Provide the (x, y) coordinate of the cell's center where the given text is located.  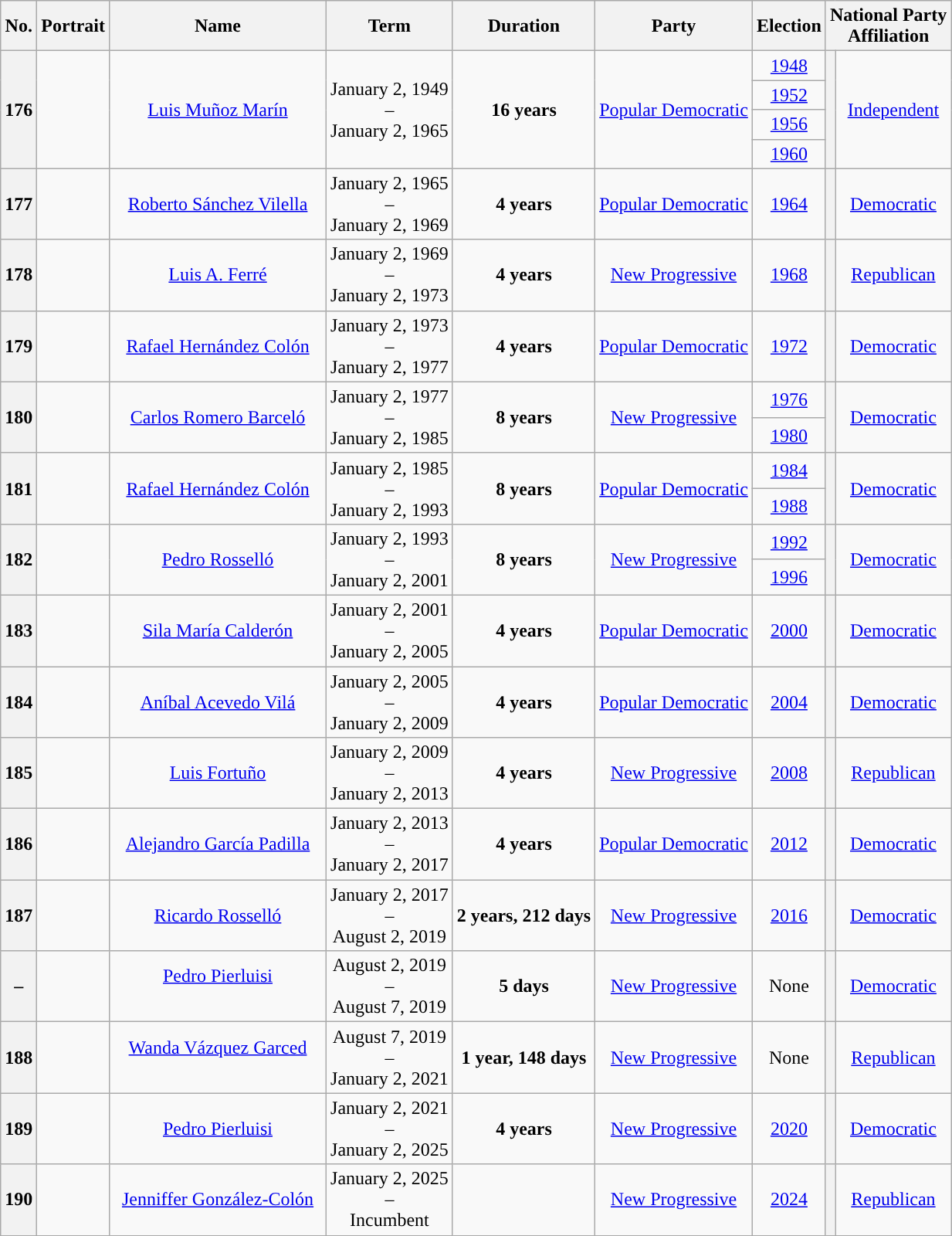
186 (19, 844)
January 2, 2013–January 2, 2017 (390, 844)
2004 (789, 701)
January 2, 2021–January 2, 2025 (390, 1129)
185 (19, 773)
1956 (789, 124)
Luis A. Ferré (218, 275)
1968 (789, 275)
178 (19, 275)
January 2, 2001–January 2, 2005 (390, 630)
181 (19, 488)
Portrait (73, 26)
1972 (789, 346)
2016 (789, 915)
Aníbal Acevedo Vilá (218, 701)
– (19, 986)
189 (19, 1129)
August 2, 2019–August 7, 2019 (390, 986)
Independent (893, 110)
Election (789, 26)
1988 (789, 506)
2012 (789, 844)
January 2, 1949–January 2, 1965 (390, 110)
National PartyAffiliation (888, 26)
1980 (789, 435)
Term (390, 26)
187 (19, 915)
2024 (789, 1200)
180 (19, 417)
January 2, 2009–January 2, 2013 (390, 773)
Luis Fortuño (218, 773)
1952 (789, 95)
16 years (523, 110)
Name (218, 26)
Party (674, 26)
1996 (789, 577)
182 (19, 559)
Duration (523, 26)
January 2, 2017–August 2, 2019 (390, 915)
Ricardo Rosselló (218, 915)
Alejandro García Padilla (218, 844)
1984 (789, 470)
177 (19, 204)
January 2, 1977–January 2, 1985 (390, 417)
2 years, 212 days (523, 915)
1964 (789, 204)
Jenniffer González-Colón (218, 1200)
2008 (789, 773)
184 (19, 701)
2000 (789, 630)
Sila María Calderón (218, 630)
January 2, 1973–January 2, 1977 (390, 346)
January 2, 1969–January 2, 1973 (390, 275)
January 2, 2005–January 2, 2009 (390, 701)
183 (19, 630)
2020 (789, 1129)
No. (19, 26)
January 2, 2025–Incumbent (390, 1200)
Wanda Vázquez Garced (218, 1058)
190 (19, 1200)
Luis Muñoz Marín (218, 110)
January 2, 1965–January 2, 1969 (390, 204)
5 days (523, 986)
179 (19, 346)
1 year, 148 days (523, 1058)
1992 (789, 542)
1976 (789, 399)
1960 (789, 154)
Roberto Sánchez Vilella (218, 204)
Carlos Romero Barceló (218, 417)
August 7, 2019–January 2, 2021 (390, 1058)
Pedro Rosselló (218, 559)
January 2, 1993–January 2, 2001 (390, 559)
188 (19, 1058)
1948 (789, 66)
January 2, 1985–January 2, 1993 (390, 488)
176 (19, 110)
